Output the (x, y) coordinate of the center of the cell containing the given text.  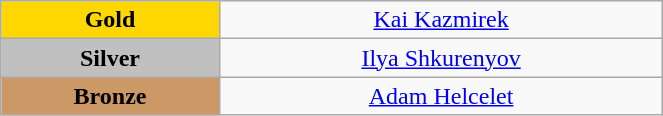
Silver (110, 58)
Ilya Shkurenyov (441, 58)
Kai Kazmirek (441, 20)
Bronze (110, 96)
Gold (110, 20)
Adam Helcelet (441, 96)
